Output the (x, y) coordinate of the center of the cell containing the given text.  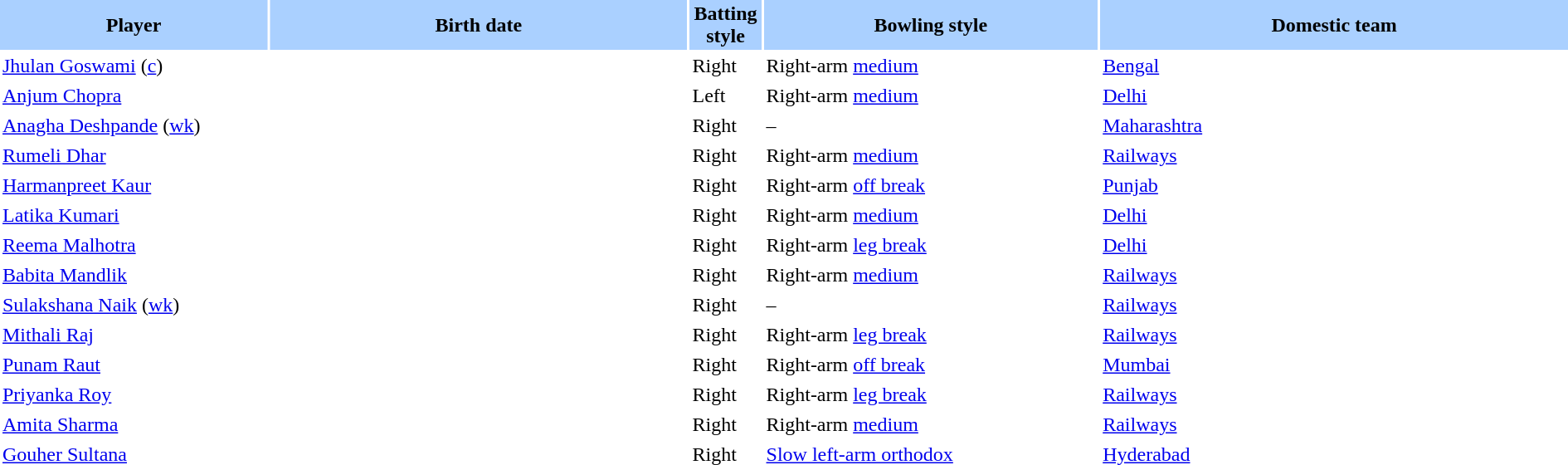
Bowling style (931, 25)
Priyanka Roy (134, 395)
Jhulan Goswami (c) (134, 66)
Mithali Raj (134, 335)
Anagha Deshpande (wk) (134, 126)
Birth date (478, 25)
Punjab (1334, 186)
Player (134, 25)
Babita Mandlik (134, 276)
Punam Raut (134, 365)
Mumbai (1334, 365)
Batting style (725, 25)
Rumeli Dhar (134, 156)
Bengal (1334, 66)
Anjum Chopra (134, 96)
Sulakshana Naik (wk) (134, 306)
Domestic team (1334, 25)
Latika Kumari (134, 216)
Reema Malhotra (134, 246)
Left (725, 96)
Amita Sharma (134, 425)
Harmanpreet Kaur (134, 186)
Maharashtra (1334, 126)
